Pinpoint the cell where the given text exists, returning its [X, Y] midpoint coordinate. 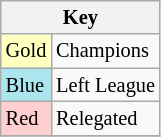
Champions [106, 51]
Relegated [106, 118]
Red [26, 118]
Blue [26, 85]
Gold [26, 51]
Left League [106, 85]
Key [80, 17]
